Provide the (X, Y) coordinate of the cell's center where the given text is located.  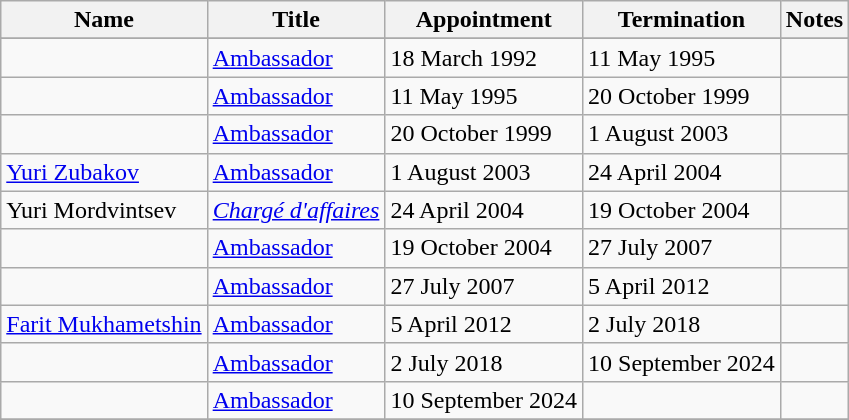
18 March 1992 (484, 58)
Name (104, 20)
Farit Mukhametshin (104, 324)
Termination (682, 20)
Title (296, 20)
Yuri Zubakov (104, 172)
Chargé d'affaires (296, 210)
Yuri Mordvintsev (104, 210)
Notes (814, 20)
Appointment (484, 20)
